Extract the (X, Y) coordinate from the center of the cell holding the provided text.  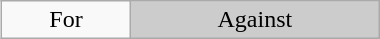
For (66, 20)
Against (254, 20)
